Capture the cell that displays the provided text and extract its (x, y) central coordinate. 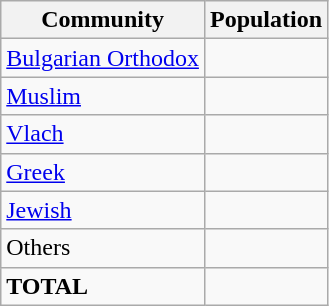
Greek (103, 172)
Muslim (103, 96)
Vlach (103, 134)
Others (103, 248)
TOTAL (103, 286)
Population (266, 20)
Community (103, 20)
Bulgarian Orthodox (103, 58)
Jewish (103, 210)
